Scan for the cell matching the given text and deliver its [X, Y] coordinate at center. 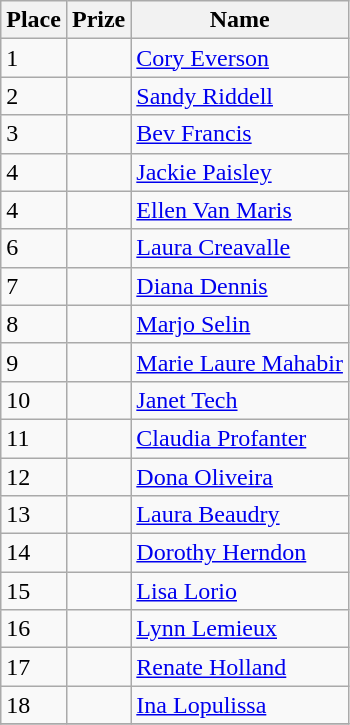
9 [34, 362]
Prize [98, 20]
Place [34, 20]
16 [34, 629]
8 [34, 324]
17 [34, 667]
7 [34, 286]
Lynn Lemieux [240, 629]
Jackie Paisley [240, 172]
Marie Laure Mahabir [240, 362]
Name [240, 20]
13 [34, 515]
Dorothy Herndon [240, 553]
Claudia Profanter [240, 438]
10 [34, 400]
Cory Everson [240, 58]
Renate Holland [240, 667]
Sandy Riddell [240, 96]
6 [34, 248]
Ina Lopulissa [240, 705]
Janet Tech [240, 400]
3 [34, 134]
Laura Beaudry [240, 515]
Bev Francis [240, 134]
11 [34, 438]
15 [34, 591]
2 [34, 96]
Laura Creavalle [240, 248]
Marjo Selin [240, 324]
Lisa Lorio [240, 591]
Ellen Van Maris [240, 210]
18 [34, 705]
Dona Oliveira [240, 477]
1 [34, 58]
Diana Dennis [240, 286]
14 [34, 553]
12 [34, 477]
